Return the (X, Y) coordinate for the center point of the cell that contains the specified text.  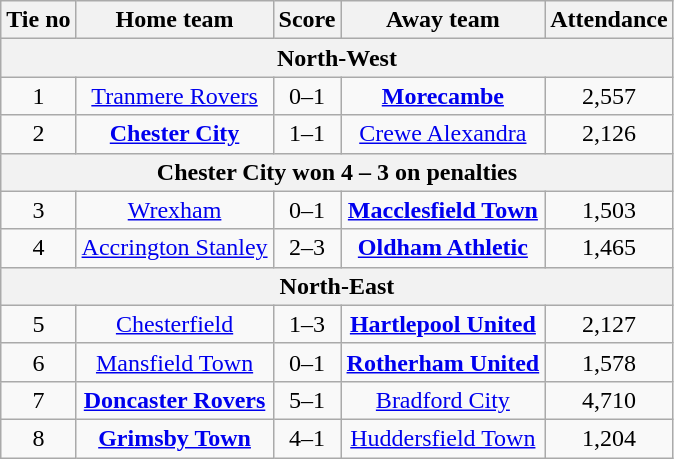
2,557 (609, 96)
Accrington Stanley (174, 248)
Huddersfield Town (443, 438)
1 (38, 96)
Home team (174, 20)
Crewe Alexandra (443, 134)
1,465 (609, 248)
Morecambe (443, 96)
Away team (443, 20)
Chester City (174, 134)
Rotherham United (443, 362)
2,127 (609, 324)
Score (307, 20)
Oldham Athletic (443, 248)
2 (38, 134)
2,126 (609, 134)
5 (38, 324)
Doncaster Rovers (174, 400)
6 (38, 362)
Mansfield Town (174, 362)
3 (38, 210)
4,710 (609, 400)
Attendance (609, 20)
North-West (337, 58)
7 (38, 400)
Bradford City (443, 400)
1,503 (609, 210)
Hartlepool United (443, 324)
Tranmere Rovers (174, 96)
Grimsby Town (174, 438)
1,204 (609, 438)
1–1 (307, 134)
Tie no (38, 20)
Chesterfield (174, 324)
8 (38, 438)
Wrexham (174, 210)
Macclesfield Town (443, 210)
2–3 (307, 248)
Chester City won 4 – 3 on penalties (337, 172)
4 (38, 248)
5–1 (307, 400)
4–1 (307, 438)
1,578 (609, 362)
North-East (337, 286)
1–3 (307, 324)
